Determine the [x, y] coordinate at the center of the cell enclosing the given text.  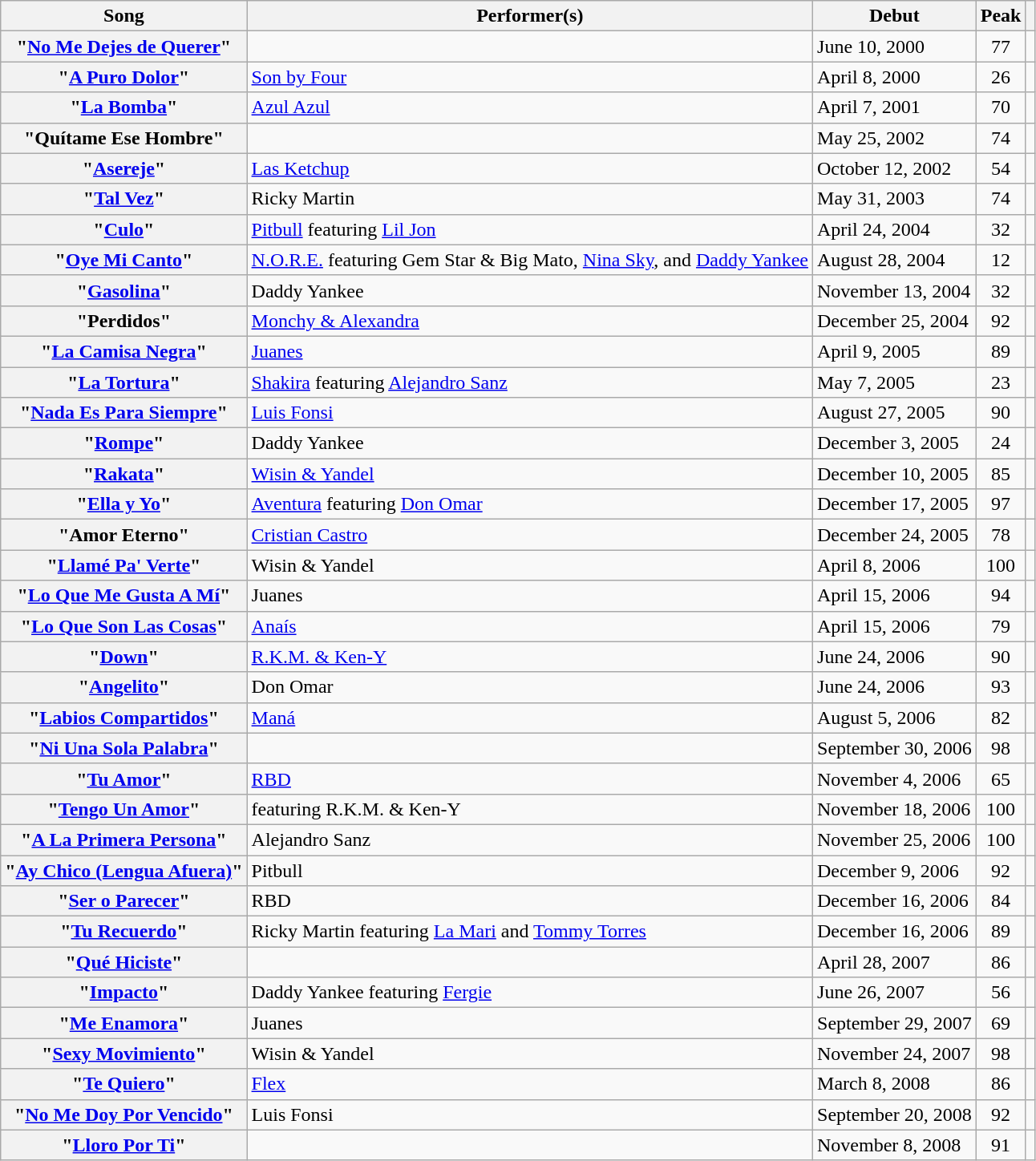
84 [1001, 901]
December 10, 2005 [895, 474]
"Lloro Por Ti" [123, 1145]
70 [1001, 107]
April 24, 2004 [895, 229]
R.K.M. & Ken-Y [529, 657]
97 [1001, 504]
Pitbull featuring Lil Jon [529, 229]
65 [1001, 779]
March 8, 2008 [895, 1084]
November 24, 2007 [895, 1054]
December 24, 2005 [895, 535]
85 [1001, 474]
April 9, 2005 [895, 351]
"No Me Doy Por Vencido" [123, 1114]
N.O.R.E. featuring Gem Star & Big Mato, Nina Sky, and Daddy Yankee [529, 260]
November 13, 2004 [895, 290]
August 5, 2006 [895, 718]
77 [1001, 47]
"Ni Una Sola Palabra" [123, 748]
November 4, 2006 [895, 779]
79 [1001, 626]
May 31, 2003 [895, 199]
December 3, 2005 [895, 443]
24 [1001, 443]
April 8, 2000 [895, 77]
Anaís [529, 626]
featuring R.K.M. & Ken-Y [529, 809]
Aventura featuring Don Omar [529, 504]
69 [1001, 1023]
Peak [1001, 16]
Shakira featuring Alejandro Sanz [529, 382]
"A Puro Dolor" [123, 77]
91 [1001, 1145]
"Tu Recuerdo" [123, 932]
Ricky Martin featuring La Mari and Tommy Torres [529, 932]
April 28, 2007 [895, 962]
"Ay Chico (Lengua Afuera)" [123, 870]
23 [1001, 382]
"Ser o Parecer" [123, 901]
"Oye Mi Canto" [123, 260]
"Lo Que Son Las Cosas" [123, 626]
September 30, 2006 [895, 748]
May 25, 2002 [895, 138]
"Tengo Un Amor" [123, 809]
June 10, 2000 [895, 47]
"Angelito" [123, 687]
November 8, 2008 [895, 1145]
"Rompe" [123, 443]
78 [1001, 535]
September 20, 2008 [895, 1114]
December 17, 2005 [895, 504]
"Quítame Ese Hombre" [123, 138]
Maná [529, 718]
"La Camisa Negra" [123, 351]
93 [1001, 687]
December 9, 2006 [895, 870]
56 [1001, 993]
"La Tortura" [123, 382]
Don Omar [529, 687]
Pitbull [529, 870]
Ricky Martin [529, 199]
December 25, 2004 [895, 321]
August 27, 2005 [895, 413]
"A La Primera Persona" [123, 839]
Daddy Yankee featuring Fergie [529, 993]
"Rakata" [123, 474]
June 26, 2007 [895, 993]
Debut [895, 16]
November 18, 2006 [895, 809]
"Te Quiero" [123, 1084]
Las Ketchup [529, 168]
"Gasolina" [123, 290]
26 [1001, 77]
"Tal Vez" [123, 199]
Monchy & Alexandra [529, 321]
"Down" [123, 657]
"Amor Eterno" [123, 535]
April 7, 2001 [895, 107]
April 8, 2006 [895, 565]
"Perdidos" [123, 321]
Son by Four [529, 77]
Alejandro Sanz [529, 839]
"Sexy Movimiento" [123, 1054]
August 28, 2004 [895, 260]
Performer(s) [529, 16]
Flex [529, 1084]
54 [1001, 168]
"Lo Que Me Gusta A Mí" [123, 596]
"La Bomba" [123, 107]
Cristian Castro [529, 535]
"Labios Compartidos" [123, 718]
November 25, 2006 [895, 839]
"Qué Hiciste" [123, 962]
"Me Enamora" [123, 1023]
12 [1001, 260]
94 [1001, 596]
Song [123, 16]
"No Me Dejes de Querer" [123, 47]
"Nada Es Para Siempre" [123, 413]
September 29, 2007 [895, 1023]
"Tu Amor" [123, 779]
"Culo" [123, 229]
"Llamé Pa' Verte" [123, 565]
October 12, 2002 [895, 168]
"Asereje" [123, 168]
"Ella y Yo" [123, 504]
82 [1001, 718]
"Impacto" [123, 993]
Azul Azul [529, 107]
May 7, 2005 [895, 382]
